Return (x, y) of the center of cell containing provided text 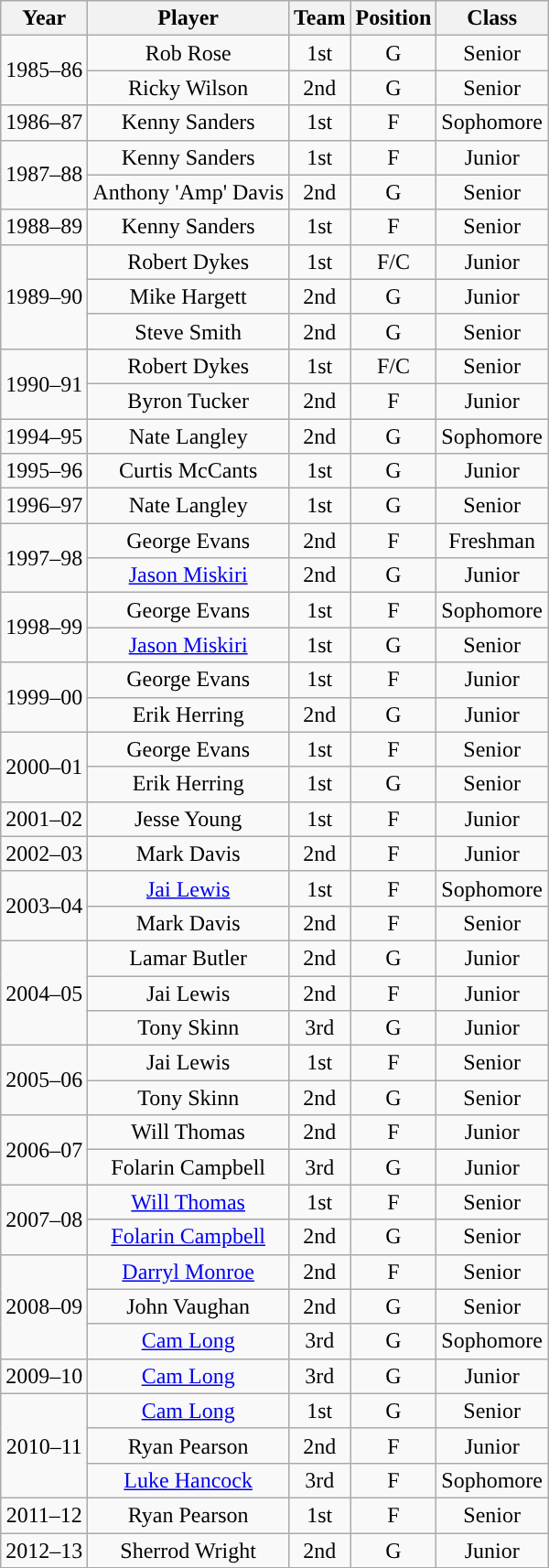
1996–97 (44, 506)
1986–87 (44, 123)
Byron Tucker (188, 401)
Player (188, 18)
Sherrod Wright (188, 1551)
1999–00 (44, 697)
2010–11 (44, 1445)
2002–03 (44, 854)
1998–99 (44, 628)
1989–90 (44, 296)
Class (492, 18)
Mike Hargett (188, 296)
2006–07 (44, 1150)
1990–91 (44, 383)
John Vaughan (188, 1306)
Freshman (492, 541)
1985–86 (44, 70)
2003–04 (44, 906)
Jesse Young (188, 819)
1988–89 (44, 227)
2004–05 (44, 993)
Anthony 'Amp' Davis (188, 192)
2007–08 (44, 1219)
2009–10 (44, 1376)
Team (320, 18)
2011–12 (44, 1515)
2005–06 (44, 1080)
Lamar Butler (188, 958)
2001–02 (44, 819)
Year (44, 18)
Rob Rose (188, 53)
1995–96 (44, 471)
1987–88 (44, 175)
1994–95 (44, 436)
Position (393, 18)
Darryl Monroe (188, 1272)
2000–01 (44, 767)
2008–09 (44, 1306)
1997–98 (44, 558)
2012–13 (44, 1551)
Luke Hancock (188, 1480)
Ricky Wilson (188, 88)
Curtis McCants (188, 471)
Steve Smith (188, 331)
